Capture the cell that displays the provided text and extract its [X, Y] central coordinate. 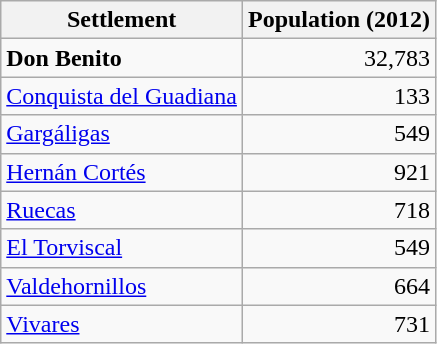
718 [338, 210]
664 [338, 286]
32,783 [338, 58]
731 [338, 324]
921 [338, 172]
Don Benito [122, 58]
Hernán Cortés [122, 172]
Valdehornillos [122, 286]
Ruecas [122, 210]
Vivares [122, 324]
El Torviscal [122, 248]
133 [338, 96]
Conquista del Guadiana [122, 96]
Gargáligas [122, 134]
Settlement [122, 20]
Population (2012) [338, 20]
